Determine the (X, Y) coordinate at the center of the cell enclosing the given text.  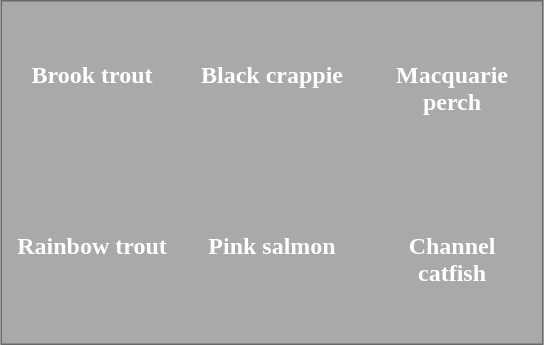
Macquarie perch (452, 109)
Brook trout (92, 109)
Channel catfish (452, 281)
Black crappie (272, 109)
Rainbow trout (92, 281)
Pink salmon (272, 281)
